Find where the given text appears and provide that cell's center as (X, Y) coordinate. 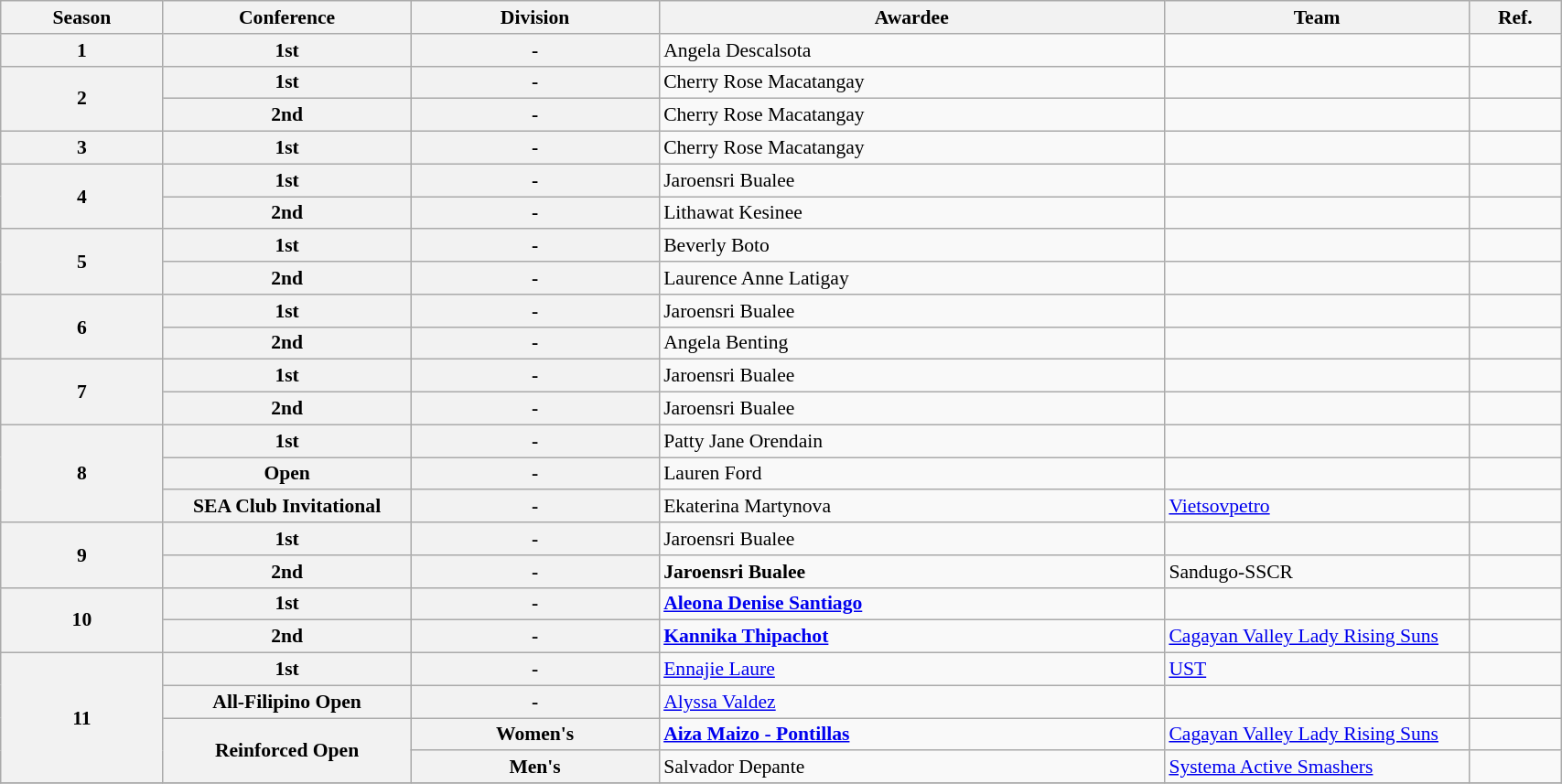
Sandugo-SSCR (1317, 572)
Kannika Thipachot (911, 637)
Lauren Ford (911, 474)
2 (82, 99)
7 (82, 392)
Laurence Anne Latigay (911, 278)
4 (82, 196)
Patty Jane Orendain (911, 441)
SEA Club Invitational (287, 507)
3 (82, 148)
8 (82, 474)
Team (1317, 17)
All-Filipino Open (287, 702)
Alyssa Valdez (911, 702)
9 (82, 554)
5 (82, 262)
Angela Benting (911, 343)
Vietsovpetro (1317, 507)
11 (82, 718)
Ref. (1515, 17)
Division (534, 17)
Systema Active Smashers (1317, 768)
6 (82, 328)
Beverly Boto (911, 246)
Open (287, 474)
Lithawat Kesinee (911, 213)
Women's (534, 735)
Salvador Depante (911, 768)
1 (82, 50)
Aiza Maizo - Pontillas (911, 735)
UST (1317, 670)
Aleona Denise Santiago (911, 604)
Ennajie Laure (911, 670)
Angela Descalsota (911, 50)
Men's (534, 768)
Season (82, 17)
10 (82, 620)
Ekaterina Martynova (911, 507)
Reinforced Open (287, 750)
Awardee (911, 17)
Conference (287, 17)
